Return the (x, y) coordinate for the center point of the cell that contains the specified text.  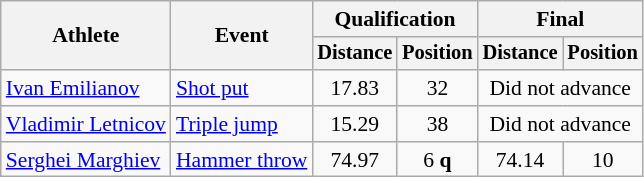
Qualification (394, 19)
Final (560, 19)
Athlete (86, 36)
15.29 (354, 124)
Triple jump (242, 124)
17.83 (354, 88)
Vladimir Letnicov (86, 124)
Ivan Emilianov (86, 88)
38 (437, 124)
Shot put (242, 88)
Event (242, 36)
32 (437, 88)
